Detect which cell encompasses the target text, then output its (X, Y) center coordinate. 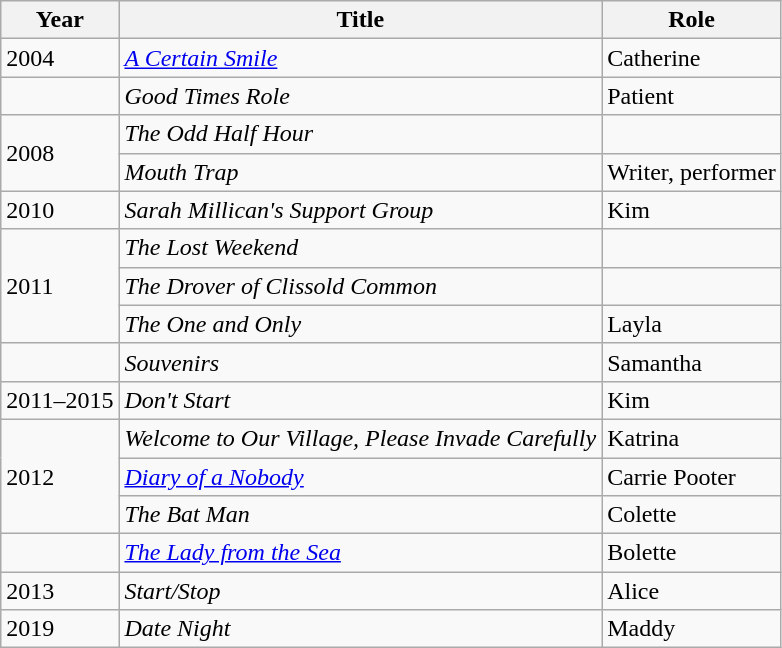
Mouth Trap (360, 172)
Souvenirs (360, 362)
Start/Stop (360, 591)
Sarah Millican's Support Group (360, 210)
2019 (60, 629)
Welcome to Our Village, Please Invade Carefully (360, 438)
The Odd Half Hour (360, 134)
2011 (60, 286)
The Bat Man (360, 515)
Title (360, 20)
Maddy (692, 629)
Colette (692, 515)
Don't Start (360, 400)
2008 (60, 153)
Role (692, 20)
The One and Only (360, 324)
Katrina (692, 438)
2004 (60, 58)
Good Times Role (360, 96)
Writer, performer (692, 172)
Bolette (692, 553)
A Certain Smile (360, 58)
2013 (60, 591)
The Lady from the Sea (360, 553)
Alice (692, 591)
2010 (60, 210)
Layla (692, 324)
Year (60, 20)
Samantha (692, 362)
2012 (60, 476)
Carrie Pooter (692, 477)
The Lost Weekend (360, 248)
The Drover of Clissold Common (360, 286)
Patient (692, 96)
2011–2015 (60, 400)
Catherine (692, 58)
Date Night (360, 629)
Diary of a Nobody (360, 477)
